For the text-containing cell, return its midpoint in (x, y) coordinate format. 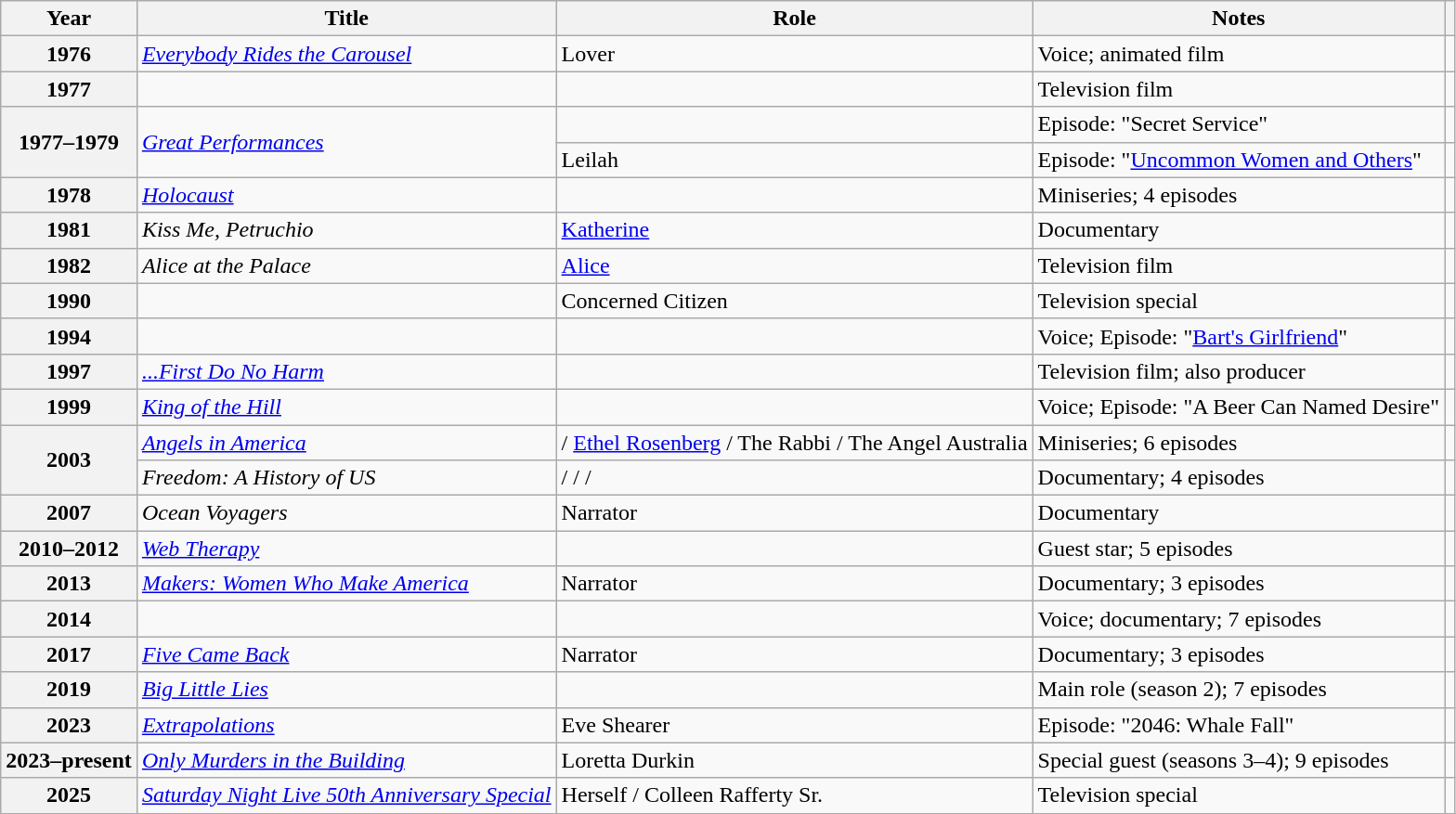
2023–present (69, 760)
Big Little Lies (346, 690)
Year (69, 19)
Miniseries; 6 episodes (1239, 443)
/ / / (795, 478)
Documentary; 4 episodes (1239, 478)
1978 (69, 195)
Saturday Night Live 50th Anniversary Special (346, 795)
2003 (69, 460)
Voice; Episode: "Bart's Girlfriend" (1239, 336)
Everybody Rides the Carousel (346, 54)
2023 (69, 725)
Ocean Voyagers (346, 513)
1999 (69, 407)
Voice; Episode: "A Beer Can Named Desire" (1239, 407)
Miniseries; 4 episodes (1239, 195)
Katherine (795, 230)
Web Therapy (346, 549)
2014 (69, 619)
Voice; animated film (1239, 54)
Only Murders in the Building (346, 760)
1990 (69, 301)
1976 (69, 54)
Episode: "Uncommon Women and Others" (1239, 160)
Kiss Me, Petruchio (346, 230)
Extrapolations (346, 725)
2019 (69, 690)
Special guest (seasons 3–4); 9 episodes (1239, 760)
2017 (69, 654)
1982 (69, 265)
Leilah (795, 160)
2010–2012 (69, 549)
Loretta Durkin (795, 760)
...First Do No Harm (346, 371)
Episode: "2046: Whale Fall" (1239, 725)
Voice; documentary; 7 episodes (1239, 619)
Eve Shearer (795, 725)
1977 (69, 89)
King of the Hill (346, 407)
Freedom: A History of US (346, 478)
Notes (1239, 19)
Role (795, 19)
Title (346, 19)
Episode: "Secret Service" (1239, 124)
Angels in America (346, 443)
Main role (season 2); 7 episodes (1239, 690)
Alice at the Palace (346, 265)
Herself / Colleen Rafferty Sr. (795, 795)
2025 (69, 795)
2013 (69, 584)
Alice (795, 265)
2007 (69, 513)
1977–1979 (69, 142)
Television film; also producer (1239, 371)
Guest star; 5 episodes (1239, 549)
Five Came Back (346, 654)
Great Performances (346, 142)
1997 (69, 371)
Holocaust (346, 195)
1981 (69, 230)
Concerned Citizen (795, 301)
Lover (795, 54)
1994 (69, 336)
/ Ethel Rosenberg / The Rabbi / The Angel Australia (795, 443)
Makers: Women Who Make America (346, 584)
